Determine the (X, Y) coordinate at the center of the cell enclosing the given text.  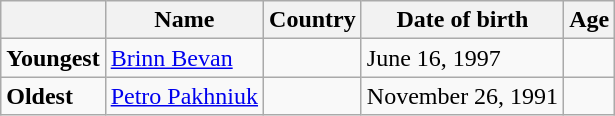
Petro Pakhniuk (184, 96)
Youngest (53, 58)
November 26, 1991 (462, 96)
Age (590, 20)
Name (184, 20)
June 16, 1997 (462, 58)
Country (313, 20)
Date of birth (462, 20)
Oldest (53, 96)
Brinn Bevan (184, 58)
